From the cell containing the given text, extract its center point as [X, Y] coordinate. 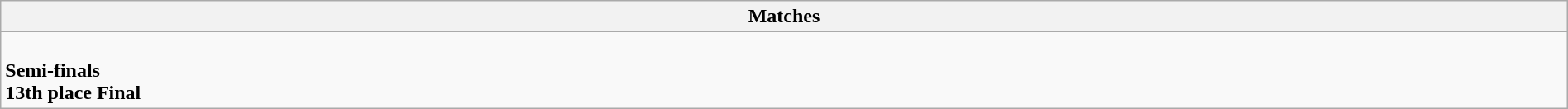
Semi-finals 13th place Final [784, 70]
Matches [784, 17]
